Extract the (x, y) coordinate from the center of the cell holding the provided text.  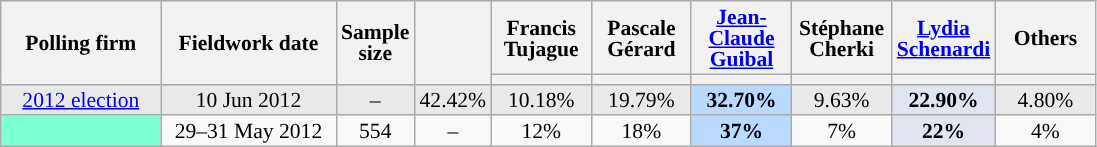
Jean-Claude Guibal (741, 38)
554 (375, 132)
10.18% (541, 100)
22% (944, 132)
9.63% (842, 100)
Fieldwork date (248, 42)
19.79% (641, 100)
Lydia Schenardi (944, 38)
7% (842, 132)
Francis Tujague (541, 38)
4% (1045, 132)
37% (741, 132)
42.42% (452, 100)
Polling firm (81, 42)
Stéphane Cherki (842, 38)
Others (1045, 38)
12% (541, 132)
4.80% (1045, 100)
2012 election (81, 100)
32.70% (741, 100)
10 Jun 2012 (248, 100)
18% (641, 132)
Samplesize (375, 42)
29–31 May 2012 (248, 132)
22.90% (944, 100)
Pascale Gérard (641, 38)
